Find where the given text appears and provide that cell's center as (x, y) coordinate. 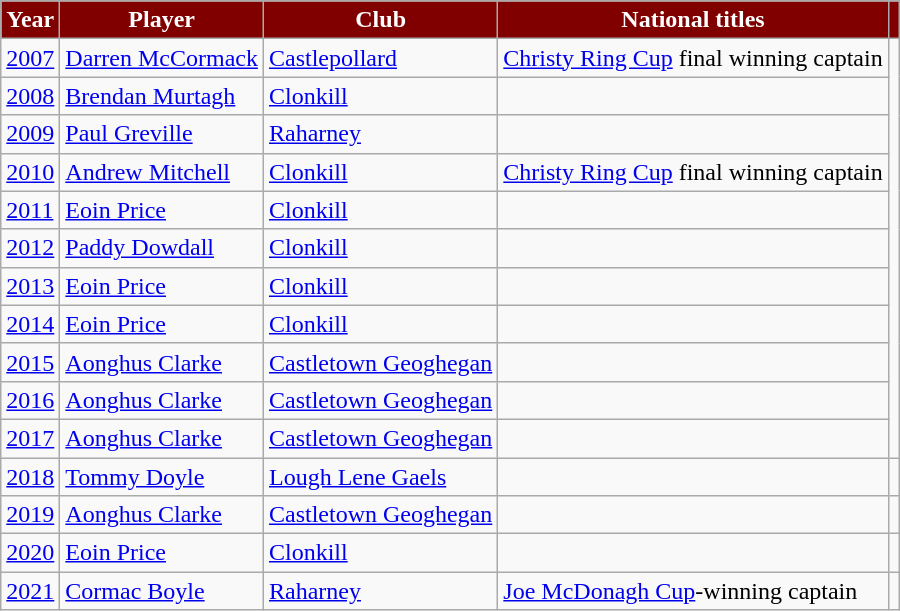
2021 (30, 591)
2013 (30, 286)
Year (30, 20)
2011 (30, 210)
2020 (30, 553)
Player (162, 20)
2019 (30, 515)
Tommy Doyle (162, 477)
Paddy Dowdall (162, 248)
2017 (30, 438)
Andrew Mitchell (162, 172)
2010 (30, 172)
Joe McDonagh Cup-winning captain (693, 591)
2018 (30, 477)
Darren McCormack (162, 58)
Castlepollard (380, 58)
2008 (30, 96)
Brendan Murtagh (162, 96)
Paul Greville (162, 134)
2014 (30, 324)
2007 (30, 58)
Cormac Boyle (162, 591)
2012 (30, 248)
National titles (693, 20)
2016 (30, 400)
2009 (30, 134)
Lough Lene Gaels (380, 477)
Club (380, 20)
2015 (30, 362)
